Extract the (x, y) coordinate from the center of the cell holding the provided text.  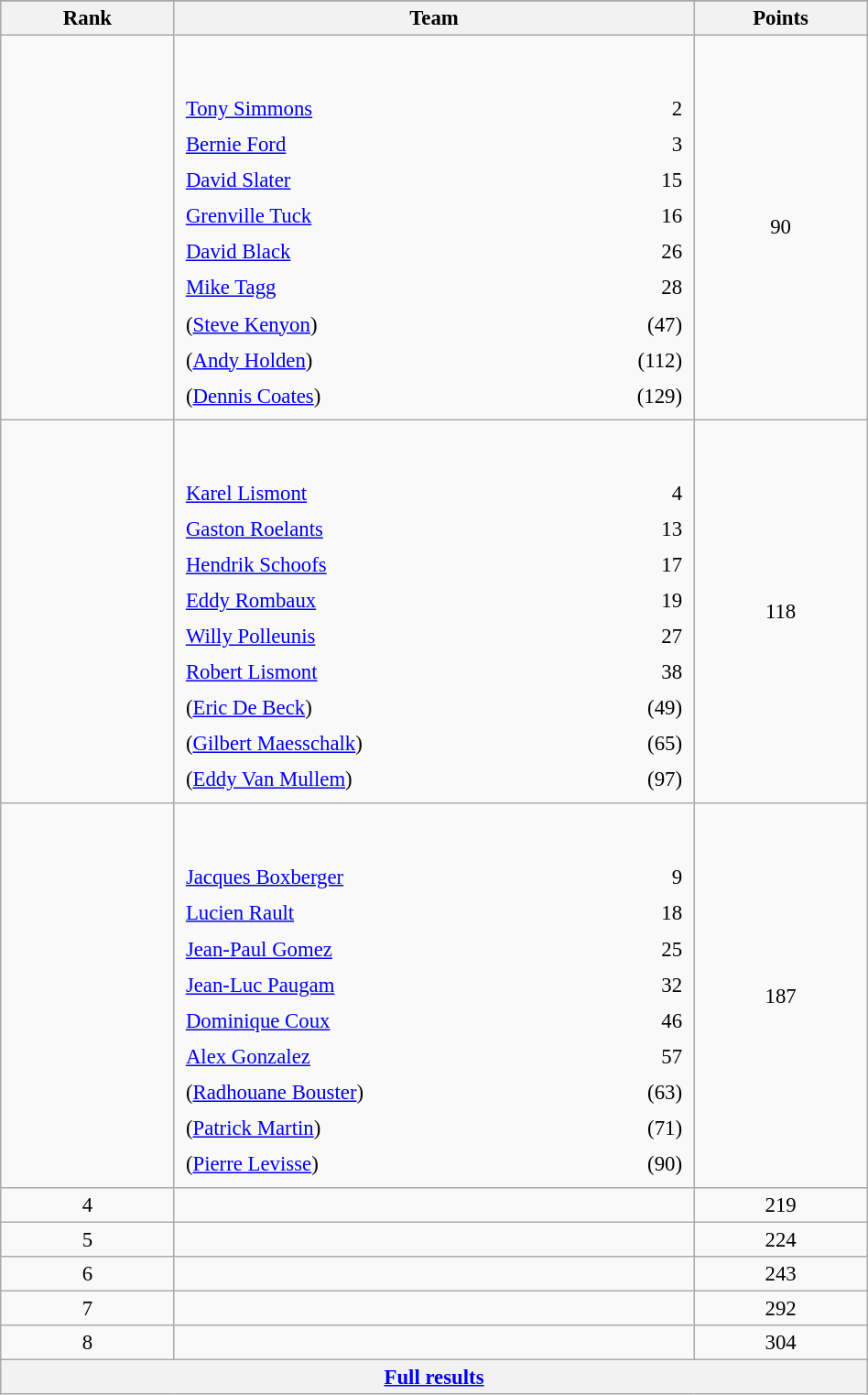
Hendrik Schoofs (385, 564)
292 (780, 1309)
(Eric De Beck) (385, 708)
(47) (619, 323)
57 (639, 1056)
243 (780, 1274)
Willy Polleunis (385, 637)
13 (639, 529)
90 (780, 227)
19 (639, 601)
28 (619, 288)
(Pierre Levisse) (385, 1163)
Grenville Tuck (364, 216)
Points (780, 18)
224 (780, 1239)
Team (434, 18)
(49) (639, 708)
Robert Lismont (385, 672)
3 (619, 145)
9 (639, 877)
(Patrick Martin) (385, 1128)
(112) (619, 359)
Karel Lismont (385, 493)
Rank (88, 18)
5 (88, 1239)
Eddy Rombaux (385, 601)
6 (88, 1274)
38 (639, 672)
27 (639, 637)
46 (639, 1020)
(65) (639, 744)
Gaston Roelants (385, 529)
15 (619, 180)
18 (639, 913)
(71) (639, 1128)
26 (619, 252)
Jean-Luc Paugam (385, 985)
(Dennis Coates) (364, 396)
David Black (364, 252)
(Eddy Van Mullem) (385, 779)
8 (88, 1343)
(Radhouane Bouster) (385, 1092)
2 (619, 109)
32 (639, 985)
Bernie Ford (364, 145)
(129) (619, 396)
(Andy Holden) (364, 359)
Jean-Paul Gomez (385, 949)
17 (639, 564)
7 (88, 1309)
(97) (639, 779)
Mike Tagg (364, 288)
219 (780, 1205)
304 (780, 1343)
16 (619, 216)
(63) (639, 1092)
118 (780, 612)
Alex Gonzalez (385, 1056)
Full results (434, 1378)
Tony Simmons (364, 109)
Jacques Boxberger (385, 877)
(90) (639, 1163)
Lucien Rault (385, 913)
(Steve Kenyon) (364, 323)
Dominique Coux (385, 1020)
David Slater (364, 180)
25 (639, 949)
(Gilbert Maesschalk) (385, 744)
187 (780, 995)
